Find where the given text appears and provide that cell's center as [x, y] coordinate. 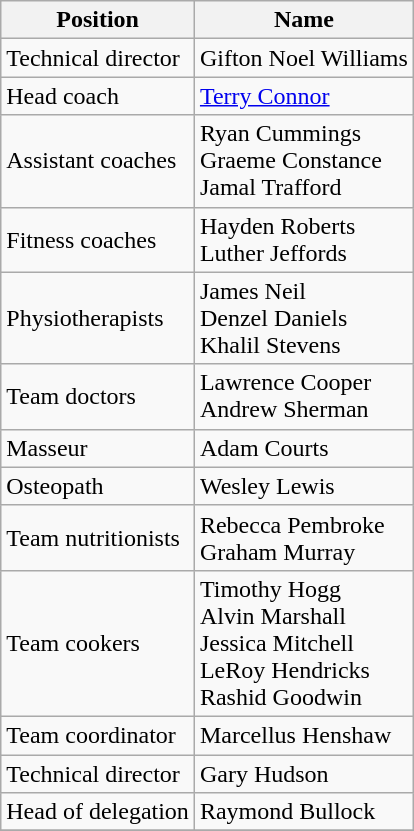
Terry Connor [304, 96]
Marcellus Henshaw [304, 735]
Head coach [98, 96]
Timothy Hogg Alvin Marshall Jessica Mitchell LeRoy Hendricks Rashid Goodwin [304, 643]
Position [98, 20]
Team doctors [98, 396]
Head of delegation [98, 812]
Hayden Roberts Luther Jeffords [304, 240]
Name [304, 20]
Wesley Lewis [304, 486]
Physiotherapists [98, 318]
Lawrence Cooper Andrew Sherman [304, 396]
Osteopath [98, 486]
Adam Courts [304, 448]
Gary Hudson [304, 773]
Assistant coaches [98, 161]
Rebecca Pembroke Graham Murray [304, 538]
Ryan Cummings Graeme Constance Jamal Trafford [304, 161]
Team nutritionists [98, 538]
Gifton Noel Williams [304, 58]
Team cookers [98, 643]
James Neil Denzel Daniels Khalil Stevens [304, 318]
Raymond Bullock [304, 812]
Masseur [98, 448]
Fitness coaches [98, 240]
Team coordinator [98, 735]
